Return the [x, y] coordinate for the center point of the cell that contains the specified text.  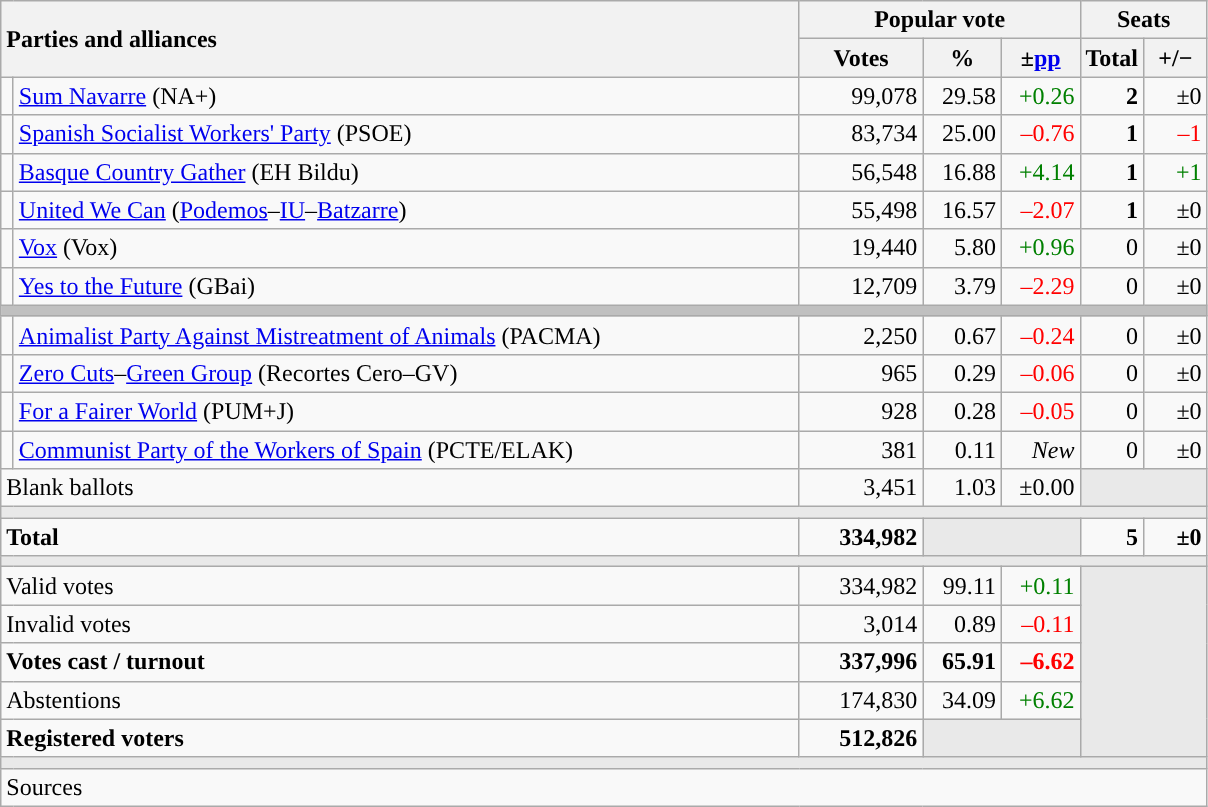
+0.11 [1040, 586]
29.58 [962, 96]
99.11 [962, 586]
% [962, 58]
–2.29 [1040, 286]
1.03 [962, 488]
–0.05 [1040, 411]
12,709 [861, 286]
Basque Country Gather (EH Bildu) [406, 172]
+1 [1176, 172]
+0.96 [1040, 248]
0.11 [962, 449]
2 [1112, 96]
Seats [1144, 20]
965 [861, 373]
16.88 [962, 172]
0.67 [962, 335]
2,250 [861, 335]
928 [861, 411]
Popular vote [940, 20]
–0.76 [1040, 134]
3,014 [861, 624]
5 [1112, 537]
Spanish Socialist Workers' Party (PSOE) [406, 134]
Yes to the Future (GBai) [406, 286]
–1 [1176, 134]
Animalist Party Against Mistreatment of Animals (PACMA) [406, 335]
Votes cast / turnout [400, 662]
Sum Navarre (NA+) [406, 96]
0.28 [962, 411]
Valid votes [400, 586]
0.89 [962, 624]
99,078 [861, 96]
United We Can (Podemos–IU–Batzarre) [406, 210]
–0.11 [1040, 624]
Vox (Vox) [406, 248]
337,996 [861, 662]
±pp [1040, 58]
512,826 [861, 738]
±0.00 [1040, 488]
3,451 [861, 488]
5.80 [962, 248]
34.09 [962, 700]
3.79 [962, 286]
For a Fairer World (PUM+J) [406, 411]
–6.62 [1040, 662]
–0.06 [1040, 373]
19,440 [861, 248]
–0.24 [1040, 335]
0.29 [962, 373]
Blank ballots [400, 488]
+4.14 [1040, 172]
Sources [604, 787]
+/− [1176, 58]
16.57 [962, 210]
Votes [861, 58]
83,734 [861, 134]
381 [861, 449]
55,498 [861, 210]
Parties and alliances [400, 39]
174,830 [861, 700]
65.91 [962, 662]
Invalid votes [400, 624]
Communist Party of the Workers of Spain (PCTE/ELAK) [406, 449]
56,548 [861, 172]
Abstentions [400, 700]
25.00 [962, 134]
–2.07 [1040, 210]
New [1040, 449]
Registered voters [400, 738]
+6.62 [1040, 700]
+0.26 [1040, 96]
Zero Cuts–Green Group (Recortes Cero–GV) [406, 373]
